Search for the cell housing the specified text and yield its (X, Y) center coordinate. 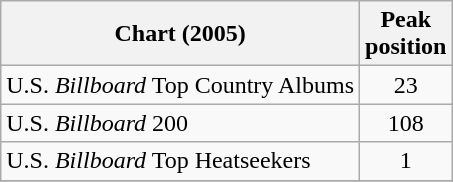
U.S. Billboard 200 (180, 123)
U.S. Billboard Top Heatseekers (180, 161)
23 (406, 85)
Chart (2005) (180, 34)
Peakposition (406, 34)
U.S. Billboard Top Country Albums (180, 85)
1 (406, 161)
108 (406, 123)
